Return [x, y] of the center of cell containing provided text 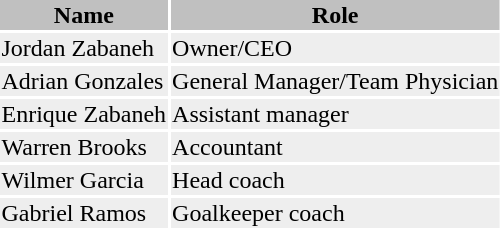
Goalkeeper coach [336, 213]
Gabriel Ramos [84, 213]
Role [336, 15]
Wilmer Garcia [84, 180]
Accountant [336, 147]
Enrique Zabaneh [84, 114]
General Manager/Team Physician [336, 81]
Adrian Gonzales [84, 81]
Head coach [336, 180]
Jordan Zabaneh [84, 48]
Assistant manager [336, 114]
Warren Brooks [84, 147]
Owner/CEO [336, 48]
Name [84, 15]
